Find where the given text appears and provide that cell's center as [X, Y] coordinate. 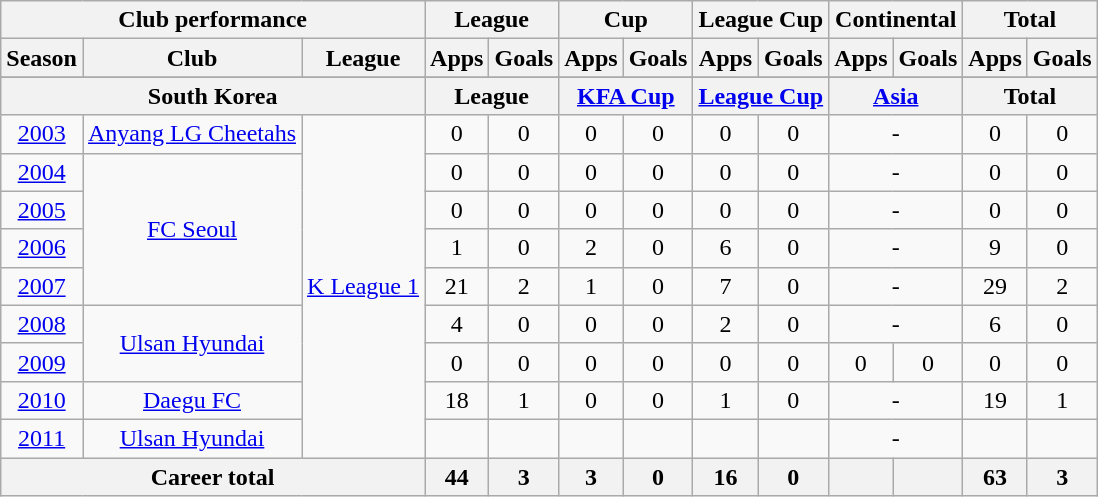
South Korea [213, 96]
2004 [42, 172]
Daegu FC [192, 400]
Asia [896, 96]
K League 1 [364, 286]
Continental [896, 20]
Season [42, 58]
21 [457, 286]
2009 [42, 362]
16 [726, 477]
4 [457, 324]
2006 [42, 248]
7 [726, 286]
19 [995, 400]
63 [995, 477]
2005 [42, 210]
2010 [42, 400]
2008 [42, 324]
18 [457, 400]
KFA Cup [626, 96]
Cup [626, 20]
FC Seoul [192, 229]
44 [457, 477]
2011 [42, 438]
9 [995, 248]
29 [995, 286]
Anyang LG Cheetahs [192, 134]
Club [192, 58]
Club performance [213, 20]
Career total [213, 477]
2003 [42, 134]
2007 [42, 286]
